Return the [X, Y] coordinate for the center point of the cell that contains the specified text.  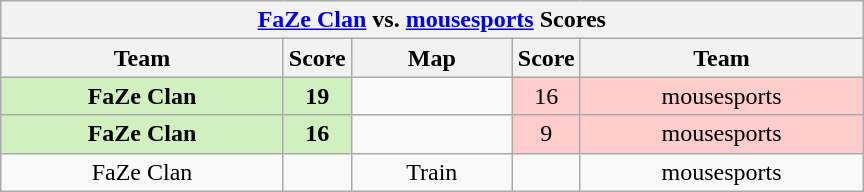
19 [317, 96]
9 [546, 134]
Train [432, 172]
FaZe Clan vs. mousesports Scores [432, 20]
Map [432, 58]
